Output the [x, y] coordinate of the center of the cell containing the given text.  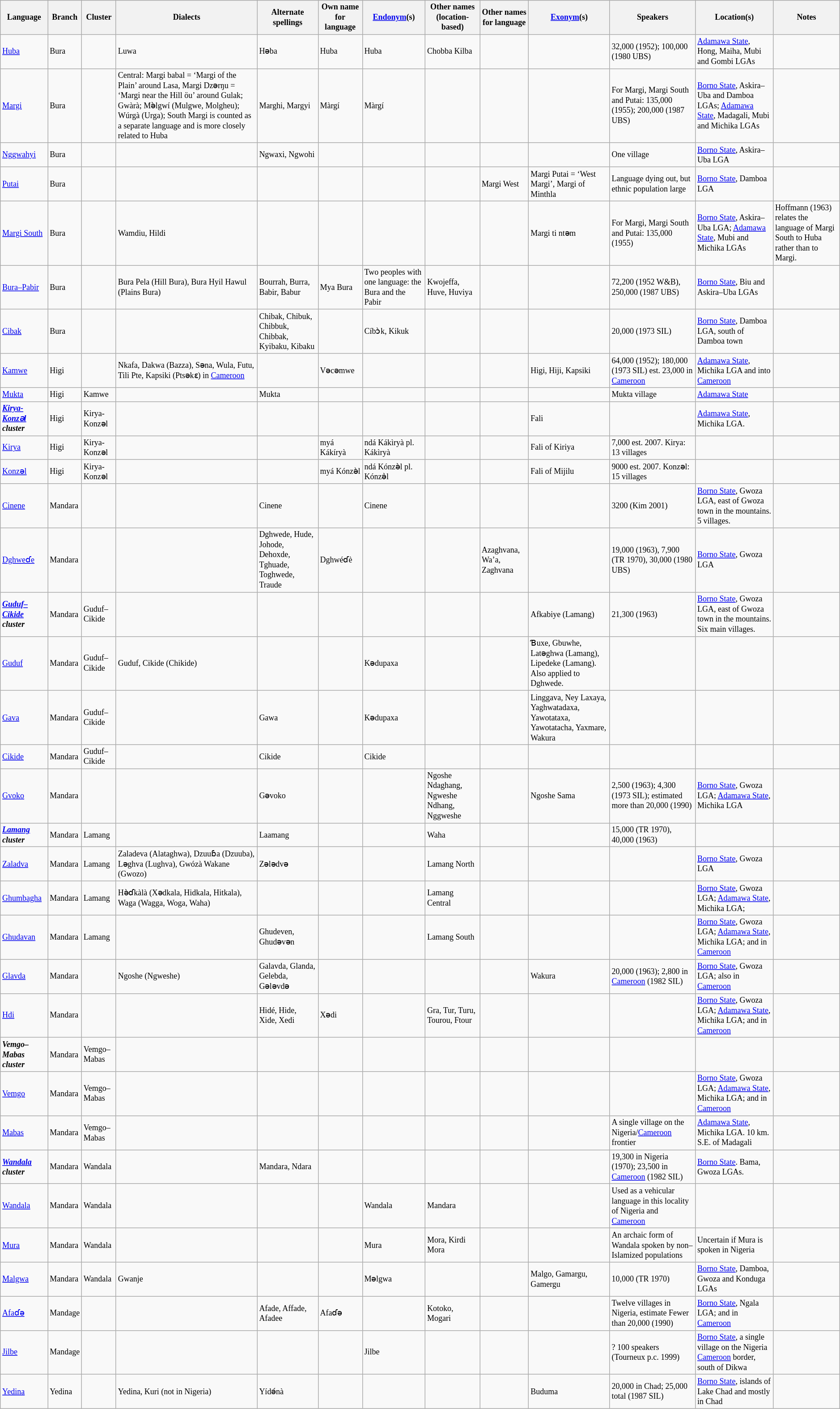
20,000 (1973 SIL) [652, 331]
Borno State, Damboa LGA, south of Damboa town [734, 331]
Chibak, Chibuk, Chibbuk, Chibbak, Kyibaku, Kibaku [288, 331]
Marghi, Margyi [288, 106]
Bourrah, Burra, Babir, Babur [288, 287]
Adamawa State, Michika LGA. [734, 418]
Gәvoko [288, 796]
Zaladva [24, 864]
myá Kákíryà [340, 448]
Lamang cluster [24, 835]
Margi ti ntәm [569, 233]
Borno State, Damboa LGA [734, 184]
Nkafa, Dakwa (Bazza), Sәna, Wula, Futu, Tili Pte, Kapsiki (Ptsәkɛ) in Cameroon [187, 370]
Speakers [652, 17]
Bura Pela (Hill Bura), Bura Hyil Hawul (Plains Bura) [187, 287]
A single village on the Nigeria/Cameroon frontier [652, 1133]
Ngoshe Sama [569, 796]
19,300 in Nigeria (1970); 23,500 in Cameroon (1982 SIL) [652, 1167]
Cíbɔ̀k, Kikuk [394, 331]
Margi West [505, 184]
myá Kónzә̀l [340, 472]
Ghudeven, Ghudәvәn [288, 937]
For Margi, Margi South and Putai: 135,000 (1955) [652, 233]
Language [24, 17]
Borno State, a single village on the Nigeria Cameroon border, south of Dikwa [734, 1352]
Xәdi [340, 1016]
64,000 (1952); 180,000 (1973 SIL) est. 23,000 in Cameroon [652, 370]
Ghudavan [24, 937]
Zәlәdvә [288, 864]
Fali of Mijilu [569, 472]
32,000 (1952); 100,000 (1980 UBS) [652, 51]
Dghwéɗè [340, 560]
2,500 (1963); 4,300 (1973 SIL); estimated more than 20,000 (1990) [652, 796]
Hәba [288, 51]
Lamang South [453, 937]
21,300 (1963) [652, 614]
Buduma [569, 1392]
? 100 speakers (Tourneux p.c. 1999) [652, 1352]
Gava [24, 718]
Mora, Kirdi Mora [453, 1245]
Vemgo [24, 1094]
Ghumbagha [24, 898]
Location(s) [734, 17]
10,000 (TR 1970) [652, 1279]
Borno State, Damboa, Gwoza and Konduga LGAs [734, 1279]
Ngwaxi, Ngwohi [288, 155]
Kotoko, Mogari [453, 1313]
Hoffmann (1963) relates the language of Margi South to Huba rather than to Margi. [806, 233]
Glavda [24, 976]
Borno State, Biu and Askira–Uba LGAs [734, 287]
Cibak [24, 331]
Vәcәmwe [340, 370]
Borno State, Askira–Uba LGA; Adamawa State, Mubi and Michika LGAs [734, 233]
Guduf–Cikide cluster [24, 614]
Dialects [187, 17]
Margi [24, 106]
Malgwa [24, 1279]
Borno State. Bama, Gwoza LGAs. [734, 1167]
Malgo, Gamargu, Gamergu [569, 1279]
9000 est. 2007. Konzәl: 15 villages [652, 472]
One village [652, 155]
Margi Putai = ‘West Margi’, Margi of Minthla [569, 184]
Language dying out, but ethnic population large [652, 184]
Nggwahyi [24, 155]
Zaladeva (Alataghwa), Dzuuɓa (Dzuuba), Lәghva (Lughva), Gwózà Wakane (Gwozo) [187, 864]
Other names (location-based) [453, 17]
72,200 (1952 W&B), 250,000 (1987 UBS) [652, 287]
Dghwede, Hude, Johode, Dehoxde, Tghuade, Toghwede, Traude [288, 560]
Two peoples with one language: the Bura and the Pabir [394, 287]
Lamang Central [453, 898]
Fali of Kiriya [569, 448]
Own name for language [340, 17]
Used as a vehicular language in this locality of Nigeria and Cameroon [652, 1206]
Azaghvana, Wa’a, Zaghvana [505, 560]
Borno State, Ngala LGA; and in Cameroon [734, 1313]
Adamawa State, Michika LGA. 10 km. S.E. of Madagali [734, 1133]
Vemgo–Mabas cluster [24, 1055]
Luwa [187, 51]
Mukta village [652, 395]
Mabas [24, 1133]
Borno State, Gwoza LGA; also in Cameroon [734, 976]
Waha [453, 835]
Laamang [288, 835]
Hdi [24, 1016]
3200 (Kim 2001) [652, 506]
Margi South [24, 233]
Konzәl [24, 472]
Uncertain if Mura is spoken in Nigeria [734, 1245]
20,000 (1963); 2,800 in Cameroon (1982 SIL) [652, 976]
Higi, Hiji, Kapsiki [569, 370]
Twelve villages in Nigeria, estimate Fewer than 20,000 (1990) [652, 1313]
Wamdiu, Hildi [187, 233]
Kirya [24, 448]
Borno State, Askira–Uba LGA [734, 155]
Guduf, Cikide (Chikide) [187, 663]
Borno State, islands of Lake Chad and mostly in Chad [734, 1392]
ndá Kónzә̀l pl. Kónzә̀l [394, 472]
Ngoshe Ndaghang, Ngweshe Ndhang, Nggweshe [453, 796]
Hә̀ɗkàlà (Xәdkala, Hidkala, Hitkala), Waga (Wagga, Woga, Waha) [187, 898]
Alternate spellings [288, 17]
Afade, Affade, Afadee [288, 1313]
Other names for language [505, 17]
ndá Kákìryà pl. Kákìryà [394, 448]
Borno State, Gwoza LGA, east of Gwoza town in the mountains. Six main villages. [734, 614]
Yídә́nà [288, 1392]
Ɓuxe, Gbuwhe, Latәghwa (Lamang), Lipedeke (Lamang). Also applied to Dghwede. [569, 663]
Endonym(s) [394, 17]
7,000 est. 2007. Kirya: 13 villages [652, 448]
Borno State, Askira–Uba and Damboa LGAs; Adamawa State, Madagali, Mubi and Michika LGAs [734, 106]
Adamawa State, Michika LGA and into Cameroon [734, 370]
Gvoko [24, 796]
Gra, Tur, Turu, Tourou, Ftour [453, 1016]
Borno State, Gwoza LGA; Adamawa State, Michika LGA [734, 796]
Dghweɗe [24, 560]
Kwojeffa, Huve, Huviya [453, 287]
For Margi, Margi South and Putai: 135,000 (1955); 200,000 (1987 UBS) [652, 106]
15,000 (TR 1970), 40,000 (1963) [652, 835]
Gwanje [187, 1279]
Fali [569, 418]
Gawa [288, 718]
Hidé, Hide, Xide, Xedi [288, 1016]
Lamang North [453, 864]
Wakura [569, 976]
20,000 in Chad; 25,000 total (1987 SIL) [652, 1392]
Bura–Pabir [24, 287]
Wandala cluster [24, 1167]
Exonym(s) [569, 17]
Kirya-Konzәl cluster [24, 418]
Chobba Kilba [453, 51]
An archaic form of Wandala spoken by non–Islamized populations [652, 1245]
Notes [806, 17]
19,000 (1963), 7,900 (TR 1970), 30,000 (1980 UBS) [652, 560]
Linggava, Ney Laxaya, Yaghwatadaxa, Yawotataxa, Yawotatacha, Yaxmare, Wakura [569, 718]
Branch [65, 17]
Borno State, Gwoza LGA, east of Gwoza town in the mountains. 5 villages. [734, 506]
Borno State, Gwoza LGA; Adamawa State, Michika LGA; [734, 898]
Guduf [24, 663]
Ngoshe (Ngweshe) [187, 976]
Adamawa State [734, 395]
Mya Bura [340, 287]
Galavda, Glanda, Gelebda, Gәlәvdә [288, 976]
Afkabiye (Lamang) [569, 614]
Mәlgwa [394, 1279]
Adamawa State, Hong, Maiha, Mubi and Gombi LGAs [734, 51]
Mandara, Ndara [288, 1167]
Putai [24, 184]
Cluster [98, 17]
Yedina, Kuri (not in Nigeria) [187, 1392]
